Provide the (x, y) coordinate of the cell's center where the given text is located.  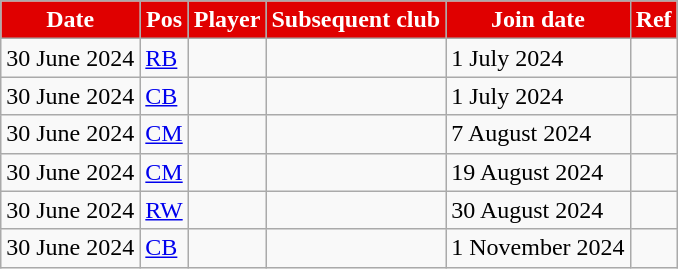
Ref (654, 20)
Join date (538, 20)
RB (164, 58)
Subsequent club (356, 20)
7 August 2024 (538, 134)
Pos (164, 20)
RW (164, 210)
30 August 2024 (538, 210)
Date (70, 20)
Player (227, 20)
1 November 2024 (538, 248)
19 August 2024 (538, 172)
